Pinpoint the cell where the given text exists, returning its [x, y] midpoint coordinate. 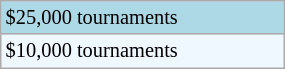
$25,000 tournaments [142, 17]
$10,000 tournaments [142, 51]
